Return (x, y) of the center of cell containing provided text 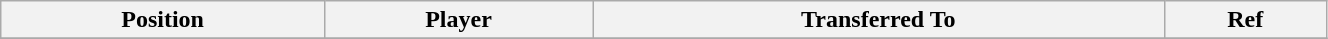
Ref (1245, 20)
Player (458, 20)
Position (163, 20)
Transferred To (878, 20)
